Output the [x, y] coordinate of the center of the cell containing the given text.  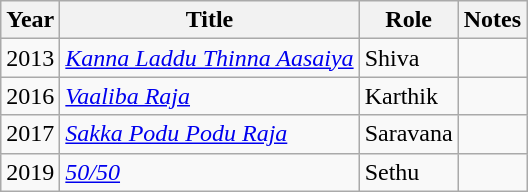
Title [210, 20]
2016 [30, 96]
Shiva [408, 58]
50/50 [210, 172]
2013 [30, 58]
Kanna Laddu Thinna Aasaiya [210, 58]
Vaaliba Raja [210, 96]
Year [30, 20]
Saravana [408, 134]
Karthik [408, 96]
Role [408, 20]
2017 [30, 134]
2019 [30, 172]
Notes [492, 20]
Sethu [408, 172]
Sakka Podu Podu Raja [210, 134]
